Identify which cell holds the provided text, then report its (x, y) central coordinate. 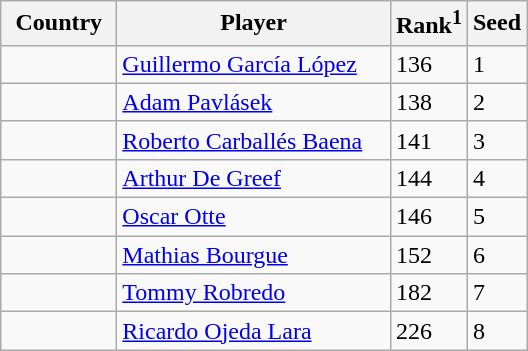
3 (496, 140)
6 (496, 255)
Seed (496, 24)
182 (428, 293)
Arthur De Greef (254, 178)
152 (428, 255)
Roberto Carballés Baena (254, 140)
138 (428, 102)
Tommy Robredo (254, 293)
7 (496, 293)
226 (428, 331)
Adam Pavlásek (254, 102)
Player (254, 24)
141 (428, 140)
8 (496, 331)
Ricardo Ojeda Lara (254, 331)
1 (496, 64)
5 (496, 217)
4 (496, 178)
Oscar Otte (254, 217)
144 (428, 178)
2 (496, 102)
136 (428, 64)
Guillermo García López (254, 64)
Rank1 (428, 24)
Country (59, 24)
146 (428, 217)
Mathias Bourgue (254, 255)
